Return [X, Y] of the center of cell containing provided text 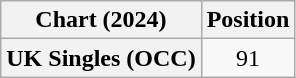
UK Singles (OCC) [101, 58]
91 [248, 58]
Position [248, 20]
Chart (2024) [101, 20]
